Determine the (x, y) coordinate at the center of the cell enclosing the given text.  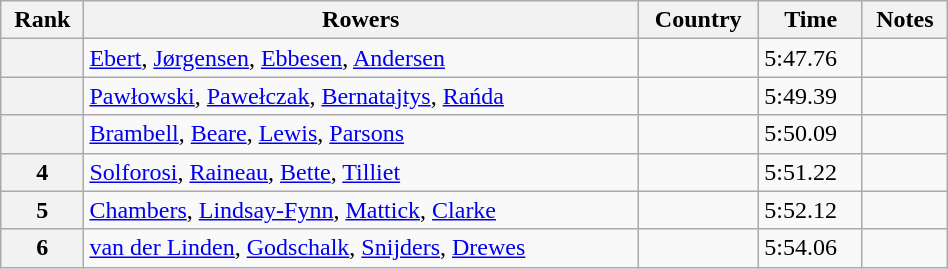
Country (698, 20)
Notes (904, 20)
Brambell, Beare, Lewis, Parsons (361, 134)
Pawłowski, Pawełczak, Bernatajtys, Rańda (361, 96)
Rowers (361, 20)
5:54.06 (811, 248)
5 (42, 210)
5:47.76 (811, 58)
5:49.39 (811, 96)
Solforosi, Raineau, Bette, Tilliet (361, 172)
4 (42, 172)
Time (811, 20)
5:50.09 (811, 134)
Chambers, Lindsay-Fynn, Mattick, Clarke (361, 210)
5:51.22 (811, 172)
5:52.12 (811, 210)
Rank (42, 20)
van der Linden, Godschalk, Snijders, Drewes (361, 248)
Ebert, Jørgensen, Ebbesen, Andersen (361, 58)
6 (42, 248)
